Scan for the cell matching the given text and deliver its (x, y) coordinate at center. 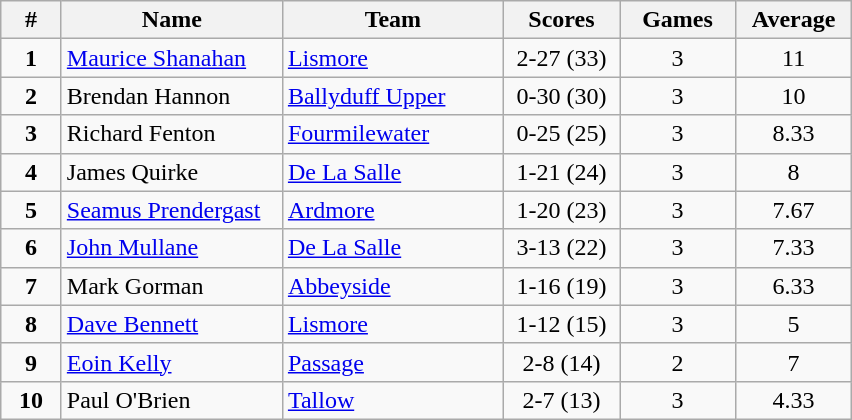
Average (794, 20)
Tallow (392, 400)
1-20 (23) (561, 210)
Ballyduff Upper (392, 96)
8.33 (794, 134)
# (32, 20)
7.67 (794, 210)
2-8 (14) (561, 362)
1-16 (19) (561, 286)
7.33 (794, 248)
John Mullane (172, 248)
Maurice Shanahan (172, 58)
Ardmore (392, 210)
2-27 (33) (561, 58)
0-30 (30) (561, 96)
Fourmilewater (392, 134)
Seamus Prendergast (172, 210)
Richard Fenton (172, 134)
Brendan Hannon (172, 96)
Paul O'Brien (172, 400)
Dave Bennett (172, 324)
Team (392, 20)
3-13 (22) (561, 248)
2-7 (13) (561, 400)
Name (172, 20)
Eoin Kelly (172, 362)
6.33 (794, 286)
1-12 (15) (561, 324)
9 (32, 362)
11 (794, 58)
6 (32, 248)
James Quirke (172, 172)
4.33 (794, 400)
Abbeyside (392, 286)
4 (32, 172)
Scores (561, 20)
Games (678, 20)
Mark Gorman (172, 286)
1 (32, 58)
1-21 (24) (561, 172)
0-25 (25) (561, 134)
Passage (392, 362)
